Scan for the cell matching the given text and deliver its [x, y] coordinate at center. 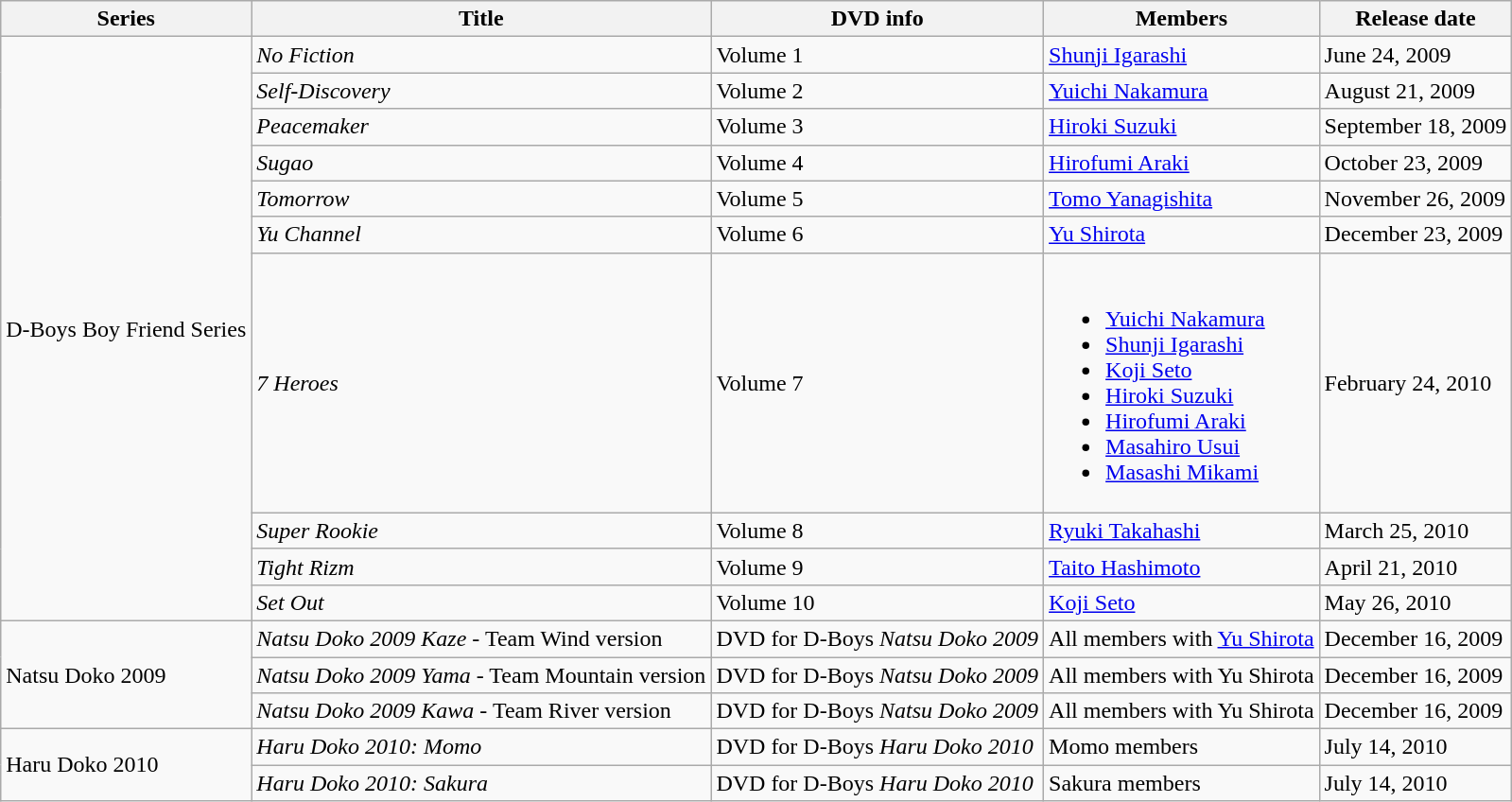
Peacemaker [481, 127]
Volume 7 [878, 382]
Release date [1416, 19]
October 23, 2009 [1416, 163]
February 24, 2010 [1416, 382]
November 26, 2009 [1416, 199]
August 21, 2009 [1416, 91]
September 18, 2009 [1416, 127]
Volume 4 [878, 163]
D-Boys Boy Friend Series [127, 329]
Yu Channel [481, 235]
Volume 3 [878, 127]
Volume 6 [878, 235]
Taito Hashimoto [1182, 567]
April 21, 2010 [1416, 567]
Natsu Doko 2009 Yama - Team Mountain version [481, 674]
Volume 1 [878, 55]
Yuichi Nakamura [1182, 91]
Super Rookie [481, 531]
Sugao [481, 163]
Self-Discovery [481, 91]
Natsu Doko 2009 Kaze - Team Wind version [481, 638]
May 26, 2010 [1416, 602]
Ryuki Takahashi [1182, 531]
Sakura members [1182, 783]
Volume 5 [878, 199]
Tight Rizm [481, 567]
Volume 10 [878, 602]
No Fiction [481, 55]
Volume 8 [878, 531]
March 25, 2010 [1416, 531]
Series [127, 19]
Haru Doko 2010 [127, 765]
Members [1182, 19]
Tomorrow [481, 199]
7 Heroes [481, 382]
Momo members [1182, 747]
DVD info [878, 19]
Volume 2 [878, 91]
Natsu Doko 2009 [127, 674]
June 24, 2009 [1416, 55]
Shunji Igarashi [1182, 55]
Haru Doko 2010: Momo [481, 747]
Natsu Doko 2009 Kawa - Team River version [481, 711]
Hiroki Suzuki [1182, 127]
Title [481, 19]
Hirofumi Araki [1182, 163]
Yuichi NakamuraShunji IgarashiKoji SetoHiroki SuzukiHirofumi ArakiMasahiro UsuiMasashi Mikami [1182, 382]
Haru Doko 2010: Sakura [481, 783]
Tomo Yanagishita [1182, 199]
Yu Shirota [1182, 235]
Volume 9 [878, 567]
Set Out [481, 602]
December 23, 2009 [1416, 235]
Koji Seto [1182, 602]
